For the text-containing cell, return its midpoint in (x, y) coordinate format. 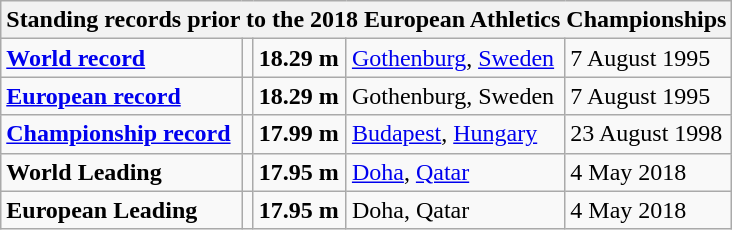
23 August 1998 (648, 134)
Championship record (122, 134)
17.99 m (300, 134)
World Leading (122, 172)
World record (122, 58)
Budapest, Hungary (455, 134)
Standing records prior to the 2018 European Athletics Championships (366, 20)
European record (122, 96)
European Leading (122, 210)
